Capture the cell that displays the provided text and extract its (X, Y) central coordinate. 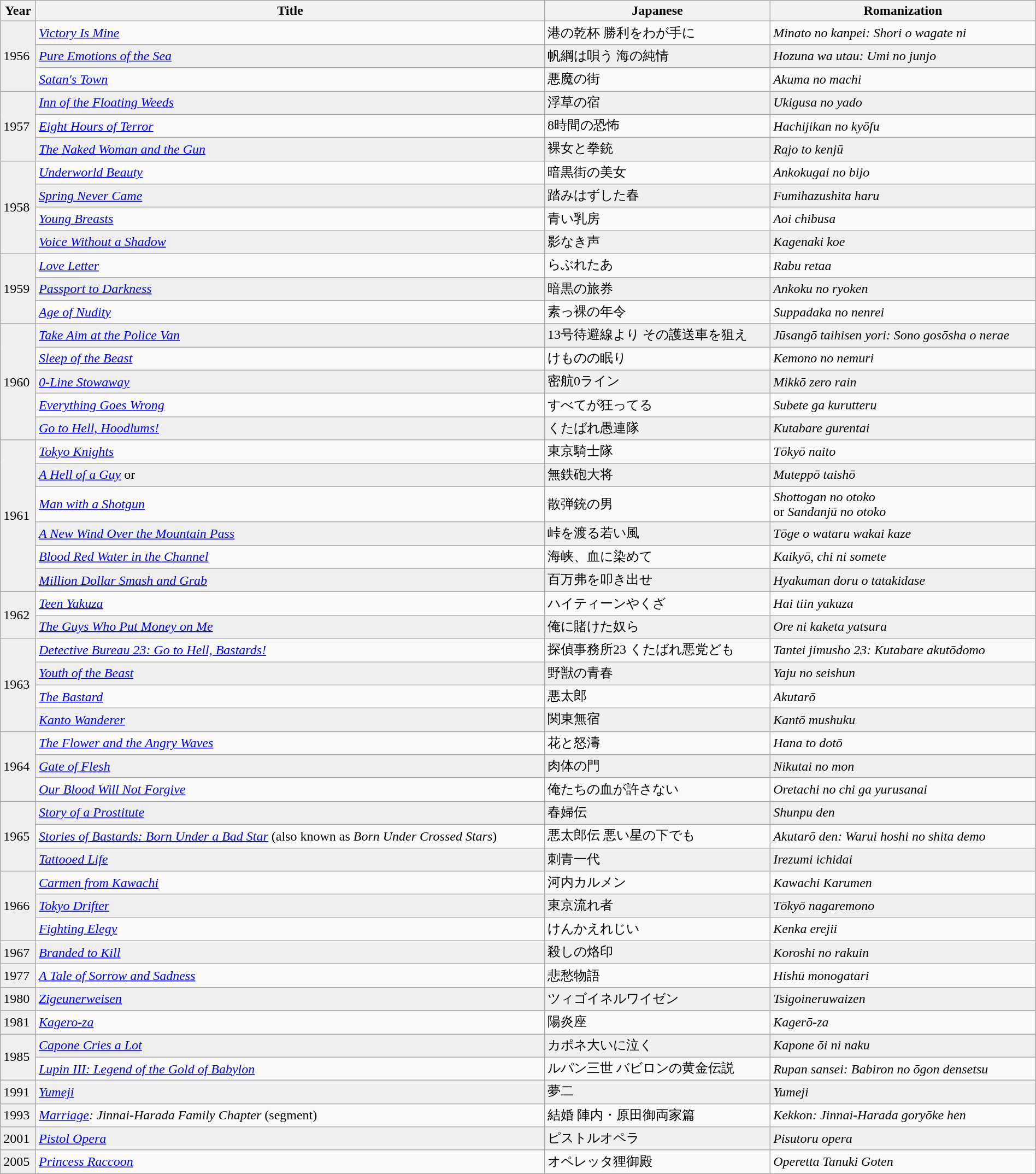
Akutarō den: Warui hoshi no shita demo (903, 836)
Irezumi ichidai (903, 859)
踏みはずした春 (657, 196)
Shottogan no otokoor Sandanjū no otoko (903, 504)
花と怒濤 (657, 743)
俺に賭けた奴ら (657, 626)
Tsigoineruwaizen (903, 999)
Victory Is Mine (290, 33)
1957 (19, 126)
Shunpu den (903, 813)
Teen Yakuza (290, 603)
Pure Emotions of the Sea (290, 56)
Tokyo Knights (290, 451)
1977 (19, 976)
Kekkon: Jinnai-Harada goryōke hen (903, 1115)
殺しの烙印 (657, 952)
Kagenaki koe (903, 243)
The Flower and the Angry Waves (290, 743)
素っ裸の年令 (657, 313)
Tōge o wataru wakai kaze (903, 533)
無鉄砲大将 (657, 476)
Kantō mushuku (903, 720)
Young Breasts (290, 219)
Nikutai no mon (903, 766)
2005 (19, 1162)
Blood Red Water in the Channel (290, 557)
青い乳房 (657, 219)
Everything Goes Wrong (290, 406)
Rabu retaa (903, 266)
Aoi chibusa (903, 219)
0-Line Stowaway (290, 381)
Hyakuman doru o tatakidase (903, 580)
Koroshi no rakuin (903, 952)
Pistol Opera (290, 1139)
Kagerō-za (903, 1022)
Akutarō (903, 696)
Jūsangō taihisen yori: Sono gosōsha o nerae (903, 336)
Youth of the Beast (290, 673)
陽炎座 (657, 1022)
Our Blood Will Not Forgive (290, 789)
Love Letter (290, 266)
2001 (19, 1139)
すべてが狂ってる (657, 406)
Tantei jimusho 23: Kutabare akutōdomo (903, 650)
Ukigusa no yado (903, 103)
散弾銃の男 (657, 504)
悪太郎 (657, 696)
暗黒の旅券 (657, 289)
Spring Never Came (290, 196)
Story of a Prostitute (290, 813)
1961 (19, 516)
Capone Cries a Lot (290, 1046)
カポネ大いに泣く (657, 1046)
Satan's Town (290, 80)
A Hell of a Guy or (290, 476)
Hai tiin yakuza (903, 603)
Year (19, 11)
Tōkyō nagaremono (903, 906)
悪魔の街 (657, 80)
ルパン三世 バビロンの黄金伝説 (657, 1069)
Hozuna wa utau: Umi no junjo (903, 56)
Tōkyō naito (903, 451)
ハイティーンやくざ (657, 603)
Passport to Darkness (290, 289)
1960 (19, 381)
Marriage: Jinnai-Harada Family Chapter (segment) (290, 1115)
ピストルオペラ (657, 1139)
1985 (19, 1057)
くたばれ愚連隊 (657, 428)
Gate of Flesh (290, 766)
Underworld Beauty (290, 173)
Yaju no seishun (903, 673)
Tattooed Life (290, 859)
1967 (19, 952)
The Naked Woman and the Gun (290, 150)
1980 (19, 999)
Title (290, 11)
Stories of Bastards: Born Under a Bad Star (also known as Born Under Crossed Stars) (290, 836)
Ankoku no ryoken (903, 289)
Fumihazushita haru (903, 196)
The Guys Who Put Money on Me (290, 626)
1991 (19, 1092)
関東無宿 (657, 720)
Age of Nudity (290, 313)
Hachijikan no kyōfu (903, 126)
Akuma no machi (903, 80)
東京流れ者 (657, 906)
Branded to Kill (290, 952)
ツィゴイネルワイゼン (657, 999)
密航0ライン (657, 381)
Hishū monogatari (903, 976)
8時間の恐怖 (657, 126)
Zigeunerweisen (290, 999)
1993 (19, 1115)
悪太郎伝 悪い星の下でも (657, 836)
Lupin III: Legend of the Gold of Babylon (290, 1069)
1959 (19, 289)
肉体の門 (657, 766)
浮草の宿 (657, 103)
帆綱は唄う 海の純情 (657, 56)
Mikkō zero rain (903, 381)
Sleep of the Beast (290, 359)
13号待避線より その護送車を狙え (657, 336)
影なき声 (657, 243)
Carmen from Kawachi (290, 883)
A New Wind Over the Mountain Pass (290, 533)
Kemono no nemuri (903, 359)
1964 (19, 766)
Oretachi no chi ga yurusanai (903, 789)
夢二 (657, 1092)
峠を渡る若い風 (657, 533)
Ankokugai no bijo (903, 173)
Minato no kanpei: Shori o wagate ni (903, 33)
Kaikyō, chi ni somete (903, 557)
Japanese (657, 11)
1956 (19, 56)
Princess Raccoon (290, 1162)
Romanization (903, 11)
野獣の青春 (657, 673)
Kapone ōi ni naku (903, 1046)
刺青一代 (657, 859)
The Bastard (290, 696)
Inn of the Floating Weeds (290, 103)
1965 (19, 836)
河内カルメン (657, 883)
Eight Hours of Terror (290, 126)
東京騎士隊 (657, 451)
1963 (19, 685)
俺たちの血が許さない (657, 789)
港の乾杯 勝利をわが手に (657, 33)
裸女と拳銃 (657, 150)
1981 (19, 1022)
Kagero-za (290, 1022)
悲愁物語 (657, 976)
らぶれたあ (657, 266)
Million Dollar Smash and Grab (290, 580)
1962 (19, 615)
A Tale of Sorrow and Sadness (290, 976)
Voice Without a Shadow (290, 243)
海峡、血に染めて (657, 557)
Rajo to kenjū (903, 150)
Pisutoru opera (903, 1139)
1966 (19, 906)
Take Aim at the Police Van (290, 336)
百万弗を叩き出せ (657, 580)
オペレッタ狸御殿 (657, 1162)
1958 (19, 207)
Go to Hell, Hoodlums! (290, 428)
Kanto Wanderer (290, 720)
Man with a Shotgun (290, 504)
Tokyo Drifter (290, 906)
Muteppō taishō (903, 476)
暗黒街の美女 (657, 173)
Kenka erejii (903, 929)
けんかえれじい (657, 929)
結婚 陣内・原田御両家篇 (657, 1115)
けものの眠り (657, 359)
Operetta Tanuki Goten (903, 1162)
Ore ni kaketa yatsura (903, 626)
Kawachi Karumen (903, 883)
Kutabare gurentai (903, 428)
探偵事務所23 くたばれ悪党ども (657, 650)
Rupan sansei: Babiron no ōgon densetsu (903, 1069)
Suppadaka no nenrei (903, 313)
Hana to dotō (903, 743)
Subete ga kurutteru (903, 406)
春婦伝 (657, 813)
Detective Bureau 23: Go to Hell, Bastards! (290, 650)
Fighting Elegy (290, 929)
